Return the [X, Y] coordinate for the center point of the cell that contains the specified text.  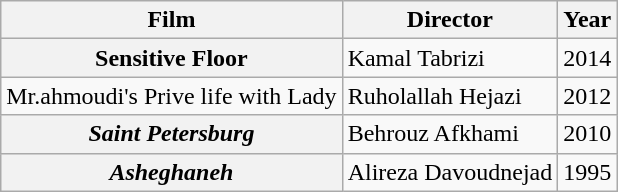
1995 [588, 172]
Kamal Tabrizi [450, 58]
Film [172, 20]
2010 [588, 134]
Saint Petersburg [172, 134]
Year [588, 20]
2014 [588, 58]
Director [450, 20]
Behrouz Afkhami [450, 134]
Sensitive Floor [172, 58]
2012 [588, 96]
Alireza Davoudnejad [450, 172]
Ruholallah Hejazi [450, 96]
Asheghaneh [172, 172]
Mr.ahmoudi's Prive life with Lady [172, 96]
